For the text-containing cell, return its midpoint in (X, Y) coordinate format. 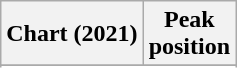
Chart (2021) (72, 34)
Peakposition (189, 34)
